Capture the cell that displays the provided text and extract its (X, Y) central coordinate. 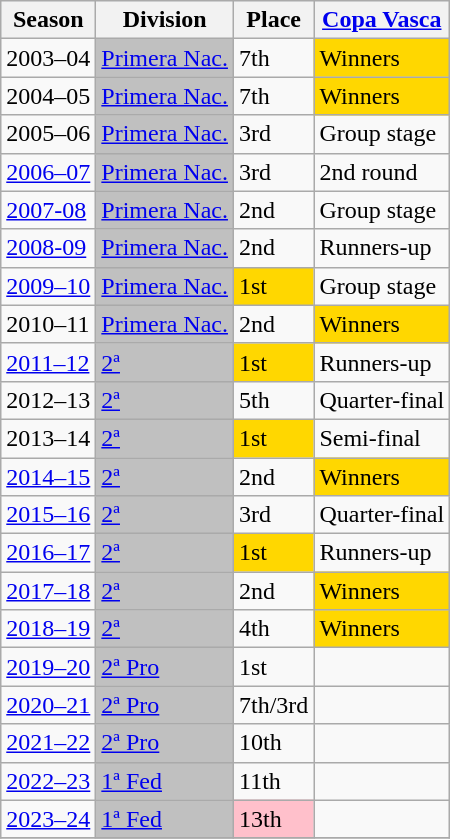
2022–23 (48, 781)
2018–19 (48, 629)
2010–11 (48, 324)
2014–15 (48, 477)
2016–17 (48, 553)
10th (273, 743)
Division (165, 20)
Semi-final (382, 438)
5th (273, 400)
2006–07 (48, 172)
2008-09 (48, 248)
2019–20 (48, 667)
2017–18 (48, 591)
2015–16 (48, 515)
2005–06 (48, 134)
2003–04 (48, 58)
2021–22 (48, 743)
7th/3rd (273, 705)
4th (273, 629)
2009–10 (48, 286)
2004–05 (48, 96)
2nd round (382, 172)
2011–12 (48, 362)
2012–13 (48, 400)
2013–14 (48, 438)
2023–24 (48, 819)
11th (273, 781)
2020–21 (48, 705)
2007-08 (48, 210)
13th (273, 819)
Place (273, 20)
Season (48, 20)
Copa Vasca (382, 20)
